Determine the [X, Y] coordinate at the center of the cell enclosing the given text.  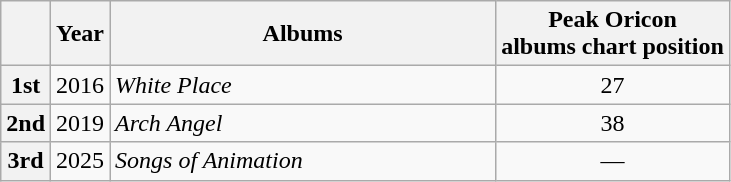
Peak Oricon albums chart position [613, 34]
3rd [26, 161]
Songs of Animation [303, 161]
Albums [303, 34]
Year [80, 34]
1st [26, 85]
2025 [80, 161]
— [613, 161]
2019 [80, 123]
2016 [80, 85]
38 [613, 123]
White Place [303, 85]
27 [613, 85]
2nd [26, 123]
Arch Angel [303, 123]
